For the text-containing cell, return its midpoint in [X, Y] coordinate format. 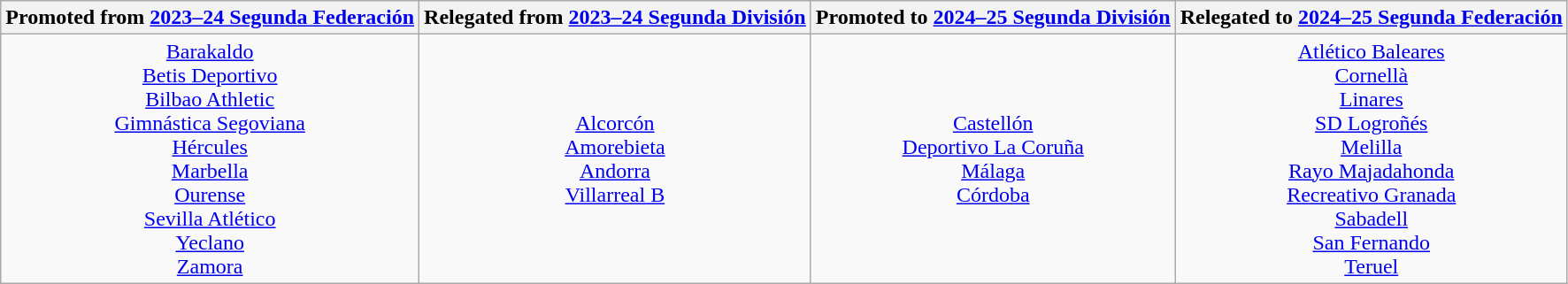
Atlético Baleares Cornellà Linares SD Logroñés Melilla Rayo Majadahonda Recreativo Granada Sabadell San Fernando Teruel [1372, 159]
Castellón Deportivo La Coruña Málaga Córdoba [993, 159]
Barakaldo Betis Deportivo Bilbao Athletic Gimnástica Segoviana Hércules Marbella Ourense Sevilla Atlético Yeclano Zamora [211, 159]
Relegated to 2024–25 Segunda Federación [1372, 18]
Promoted to 2024–25 Segunda División [993, 18]
Promoted from 2023–24 Segunda Federación [211, 18]
Alcorcón Amorebieta Andorra Villarreal B [616, 159]
Relegated from 2023–24 Segunda División [616, 18]
